Output the [x, y] coordinate of the center of the cell containing the given text.  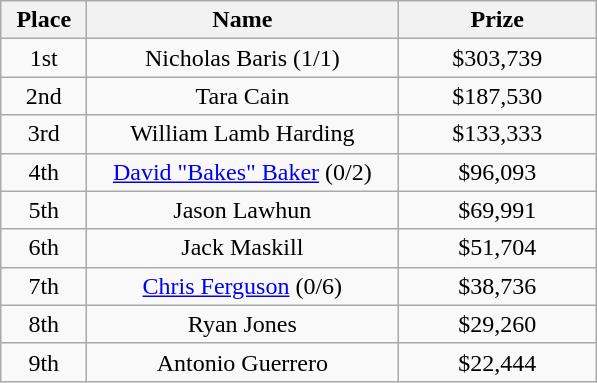
Jack Maskill [242, 248]
Jason Lawhun [242, 210]
Antonio Guerrero [242, 362]
$51,704 [498, 248]
$22,444 [498, 362]
5th [44, 210]
9th [44, 362]
Place [44, 20]
$69,991 [498, 210]
$187,530 [498, 96]
3rd [44, 134]
David "Bakes" Baker (0/2) [242, 172]
7th [44, 286]
$303,739 [498, 58]
$29,260 [498, 324]
1st [44, 58]
Ryan Jones [242, 324]
8th [44, 324]
$133,333 [498, 134]
$96,093 [498, 172]
Prize [498, 20]
6th [44, 248]
Nicholas Baris (1/1) [242, 58]
Chris Ferguson (0/6) [242, 286]
William Lamb Harding [242, 134]
2nd [44, 96]
Name [242, 20]
$38,736 [498, 286]
4th [44, 172]
Tara Cain [242, 96]
